Identify which cell holds the provided text, then report its (X, Y) central coordinate. 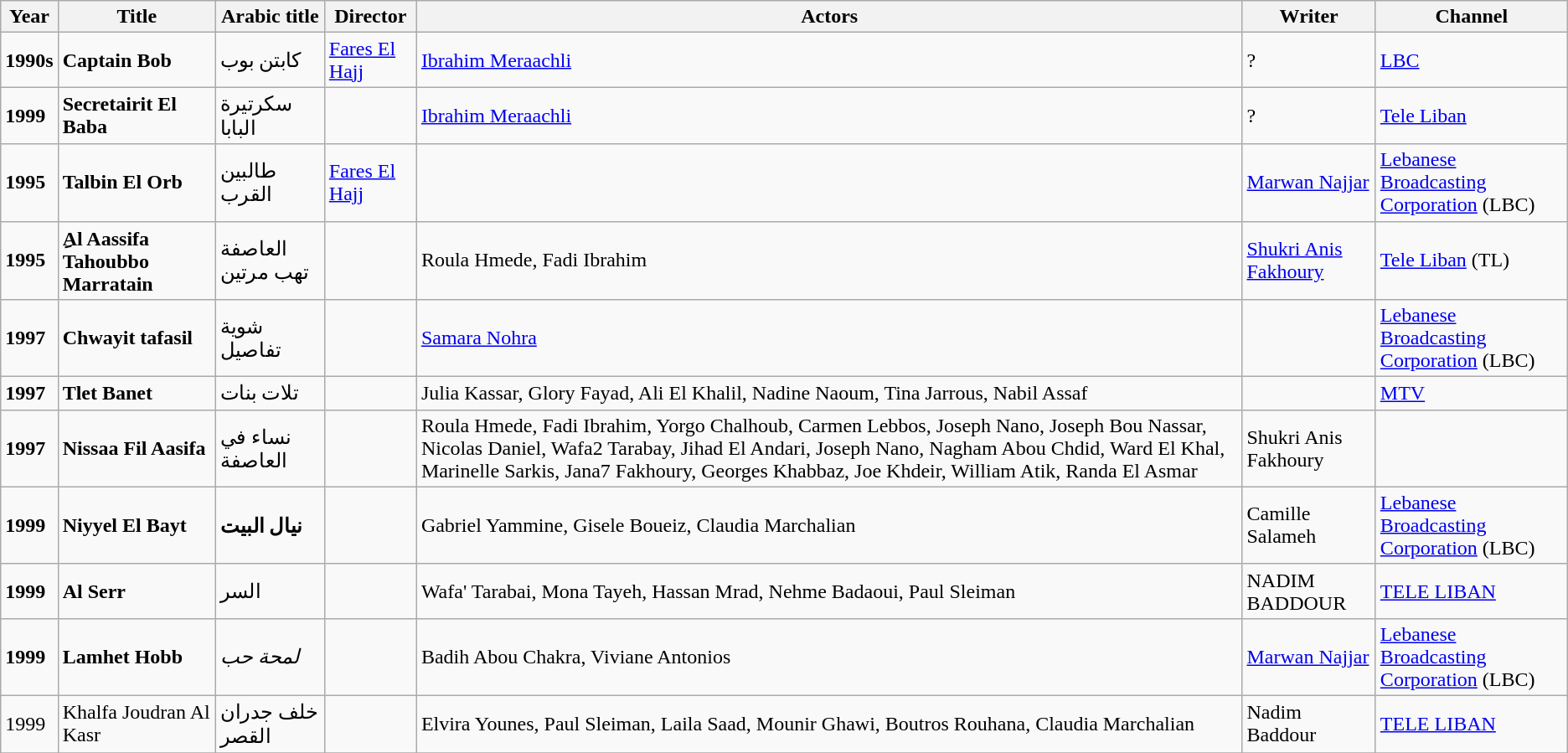
Writer (1308, 17)
نساء في العاصفة (270, 448)
Arabic title (270, 17)
Channel (1471, 17)
LBC (1471, 60)
Chwayit tafasil (137, 338)
السر (270, 591)
العاصفة تهب مرتين (270, 260)
Badih Abou Chakra, Viviane Antonios (829, 657)
Khalfa Joudran Al Kasr (137, 724)
Tlet Banet (137, 394)
Lamhet Hobb (137, 657)
لمحة حب (270, 657)
Actors (829, 17)
طالبين القرب (270, 183)
Talbin El Orb (137, 183)
Wafa' Tarabai, Mona Tayeh, Hassan Mrad, Nehme Badaoui, Paul Sleiman (829, 591)
سكرتيرة البابا (270, 116)
كابتن بوب (270, 60)
Elvira Younes, Paul Sleiman, Laila Saad, Mounir Ghawi, Boutros Rouhana, Claudia Marchalian (829, 724)
Tele Liban (TL) (1471, 260)
Samara Nohra (829, 338)
Julia Kassar, Glory Fayad, Ali El Khalil, Nadine Naoum, Tina Jarrous, Nabil Assaf (829, 394)
Secretairit El Baba (137, 116)
Title (137, 17)
Nissaa Fil Aasifa (137, 448)
NADIM BADDOUR (1308, 591)
Niyyel El Bayt (137, 525)
Captain Bob (137, 60)
1990s (29, 60)
Nadim Baddour (1308, 724)
تلات بنات (270, 394)
Gabriel Yammine, Gisele Boueiz, Claudia Marchalian (829, 525)
ِAl Aassifa Tahoubbo Marratain (137, 260)
Tele Liban (1471, 116)
نيال البيت (270, 525)
خلف جدران القصر (270, 724)
Roula Hmede, Fadi Ibrahim (829, 260)
Director (370, 17)
شوية تفاصيل (270, 338)
Camille Salameh (1308, 525)
Year (29, 17)
MTV (1471, 394)
Al Serr (137, 591)
